Capture the cell that displays the provided text and extract its (x, y) central coordinate. 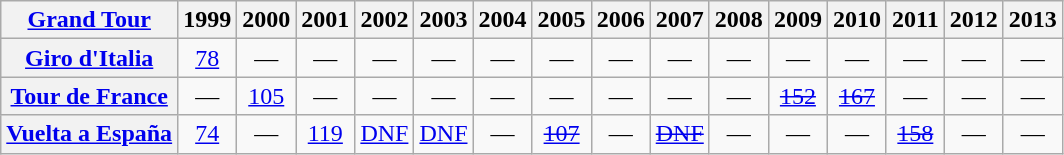
Giro d'Italia (90, 58)
2003 (444, 20)
2004 (502, 20)
158 (915, 134)
1999 (208, 20)
2010 (856, 20)
2009 (798, 20)
2001 (326, 20)
2000 (266, 20)
2006 (620, 20)
Grand Tour (90, 20)
74 (208, 134)
105 (266, 96)
152 (798, 96)
Vuelta a España (90, 134)
Tour de France (90, 96)
2008 (738, 20)
2013 (1032, 20)
2007 (680, 20)
107 (562, 134)
78 (208, 58)
2002 (384, 20)
2005 (562, 20)
2012 (974, 20)
167 (856, 96)
119 (326, 134)
2011 (915, 20)
